Search for the cell housing the specified text and yield its [x, y] center coordinate. 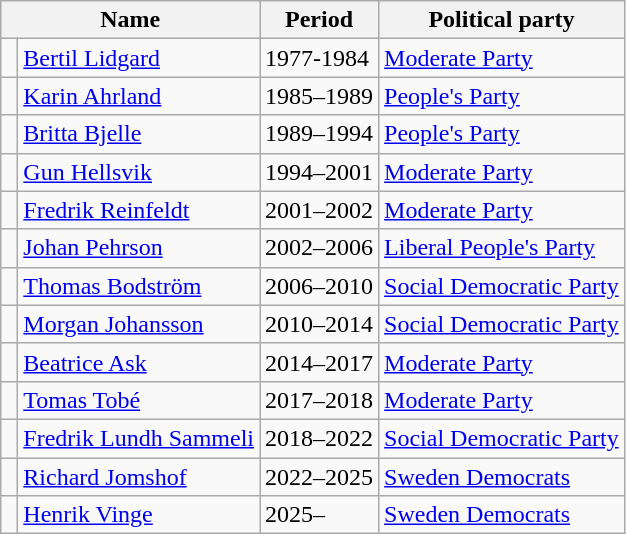
1985–1989 [320, 96]
Richard Jomshof [139, 477]
Bertil Lidgard [139, 58]
Fredrik Reinfeldt [139, 210]
1994–2001 [320, 172]
Thomas Bodström [139, 286]
1977-1984 [320, 58]
2006–2010 [320, 286]
2010–2014 [320, 324]
Henrik Vinge [139, 515]
Liberal People's Party [502, 248]
Tomas Tobé [139, 400]
2018–2022 [320, 438]
Fredrik Lundh Sammeli [139, 438]
Morgan Johansson [139, 324]
2022–2025 [320, 477]
2002–2006 [320, 248]
Beatrice Ask [139, 362]
Period [320, 20]
Britta Bjelle [139, 134]
2014–2017 [320, 362]
Karin Ahrland [139, 96]
2001–2002 [320, 210]
Name [130, 20]
Political party [502, 20]
Johan Pehrson [139, 248]
2025– [320, 515]
Gun Hellsvik [139, 172]
2017–2018 [320, 400]
1989–1994 [320, 134]
